Search for the cell housing the specified text and yield its (x, y) center coordinate. 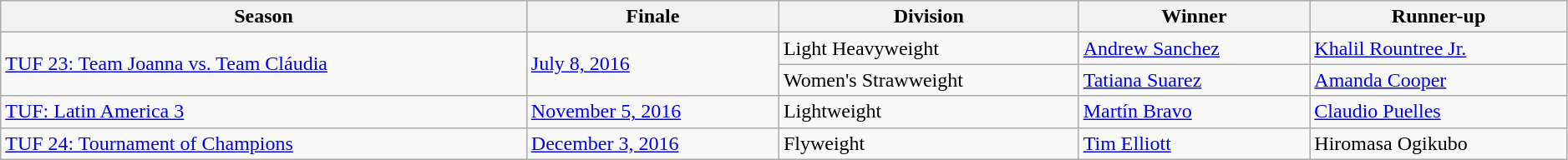
Andrew Sanchez (1195, 48)
December 3, 2016 (652, 143)
TUF 23: Team Joanna vs. Team Cláudia (264, 64)
TUF 24: Tournament of Champions (264, 143)
Claudio Puelles (1439, 112)
July 8, 2016 (652, 64)
Amanda Cooper (1439, 80)
Tatiana Suarez (1195, 80)
Lightweight (929, 112)
November 5, 2016 (652, 112)
Khalil Rountree Jr. (1439, 48)
Tim Elliott (1195, 143)
Finale (652, 17)
Runner-up (1439, 17)
Division (929, 17)
Season (264, 17)
Hiromasa Ogikubo (1439, 143)
Martín Bravo (1195, 112)
Winner (1195, 17)
Flyweight (929, 143)
TUF: Latin America 3 (264, 112)
Women's Strawweight (929, 80)
Light Heavyweight (929, 48)
